For the text-containing cell, return its midpoint in [x, y] coordinate format. 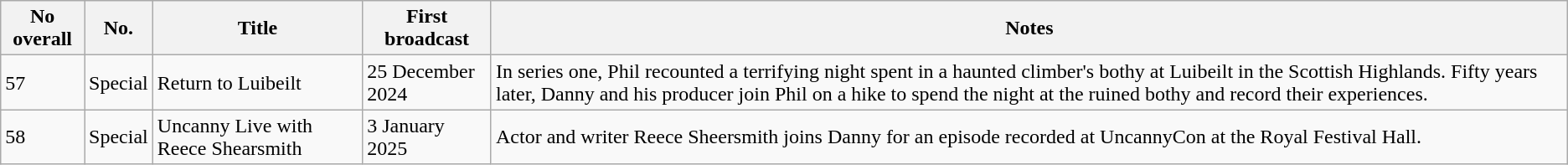
3 January 2025 [427, 137]
25 December 2024 [427, 82]
58 [43, 137]
First broadcast [427, 28]
Title [257, 28]
Return to Luibeilt [257, 82]
Notes [1029, 28]
No. [119, 28]
57 [43, 82]
No overall [43, 28]
Actor and writer Reece Sheersmith joins Danny for an episode recorded at UncannyCon at the Royal Festival Hall. [1029, 137]
Uncanny Live with Reece Shearsmith [257, 137]
